Identify which cell holds the provided text, then report its (x, y) central coordinate. 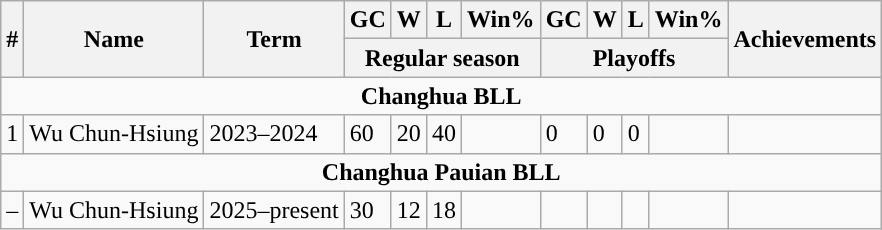
# (12, 39)
18 (444, 210)
1 (12, 134)
Term (274, 39)
20 (408, 134)
2025–present (274, 210)
Playoffs (634, 58)
60 (368, 134)
Name (114, 39)
Regular season (442, 58)
– (12, 210)
2023–2024 (274, 134)
12 (408, 210)
40 (444, 134)
Changhua Pauian BLL (442, 172)
30 (368, 210)
Achievements (805, 39)
Changhua BLL (442, 96)
